Find where the given text appears and provide that cell's center as (x, y) coordinate. 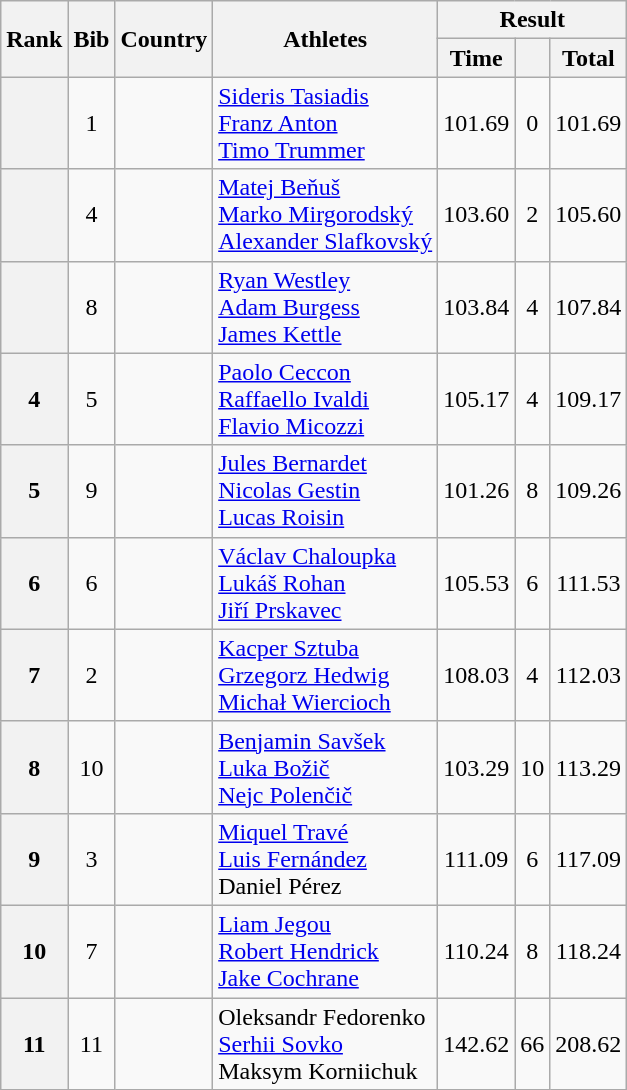
108.03 (476, 675)
Matej BeňušMarko MirgorodskýAlexander Slafkovský (326, 215)
105.53 (476, 583)
Paolo CecconRaffaello IvaldiFlavio Micozzi (326, 399)
Liam JegouRobert HendrickJake Cochrane (326, 951)
105.60 (588, 215)
111.53 (588, 583)
3 (92, 859)
105.17 (476, 399)
66 (532, 1044)
Total (588, 58)
Miquel TravéLuis FernándezDaniel Pérez (326, 859)
117.09 (588, 859)
1 (92, 123)
103.60 (476, 215)
142.62 (476, 1044)
118.24 (588, 951)
103.84 (476, 307)
112.03 (588, 675)
Time (476, 58)
Sideris TasiadisFranz AntonTimo Trummer (326, 123)
Oleksandr FedorenkoSerhii SovkoMaksym Korniichuk (326, 1044)
110.24 (476, 951)
Country (164, 39)
109.17 (588, 399)
Result (532, 20)
109.26 (588, 491)
Rank (34, 39)
101.26 (476, 491)
208.62 (588, 1044)
Athletes (326, 39)
Kacper SztubaGrzegorz HedwigMichał Wiercioch (326, 675)
Václav ChaloupkaLukáš RohanJiří Prskavec (326, 583)
107.84 (588, 307)
Ryan WestleyAdam BurgessJames Kettle (326, 307)
0 (532, 123)
111.09 (476, 859)
Benjamin SavšekLuka BožičNejc Polenčič (326, 767)
Bib (92, 39)
113.29 (588, 767)
103.29 (476, 767)
Jules BernardetNicolas GestinLucas Roisin (326, 491)
